For the text-containing cell, return its midpoint in (x, y) coordinate format. 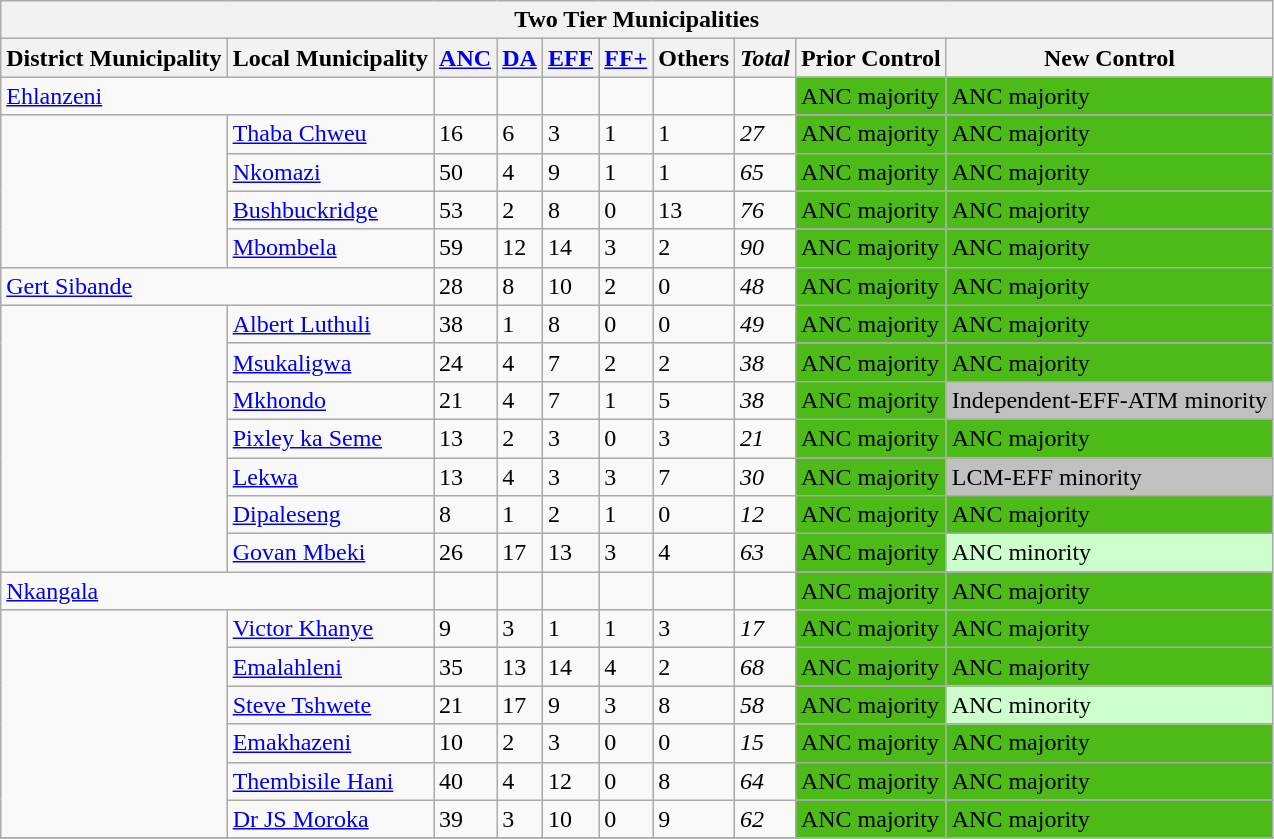
Mbombela (330, 248)
64 (766, 781)
Ehlanzeni (218, 96)
59 (466, 248)
Steve Tshwete (330, 705)
Victor Khanye (330, 629)
Emalahleni (330, 667)
Local Municipality (330, 58)
6 (520, 134)
Dr JS Moroka (330, 819)
Nkangala (218, 591)
27 (766, 134)
50 (466, 172)
Dipaleseng (330, 515)
Bushbuckridge (330, 210)
Independent-EFF-ATM minority (1109, 400)
58 (766, 705)
90 (766, 248)
15 (766, 743)
DA (520, 58)
Govan Mbeki (330, 553)
24 (466, 362)
Prior Control (870, 58)
ANC (466, 58)
Lekwa (330, 477)
68 (766, 667)
35 (466, 667)
49 (766, 324)
30 (766, 477)
FF+ (626, 58)
53 (466, 210)
Two Tier Municipalities (637, 20)
5 (694, 400)
39 (466, 819)
Albert Luthuli (330, 324)
62 (766, 819)
40 (466, 781)
Total (766, 58)
48 (766, 286)
LCM-EFF minority (1109, 477)
28 (466, 286)
Msukaligwa (330, 362)
EFF (570, 58)
Others (694, 58)
26 (466, 553)
Thembisile Hani (330, 781)
Mkhondo (330, 400)
Thaba Chweu (330, 134)
63 (766, 553)
District Municipality (114, 58)
Pixley ka Seme (330, 438)
New Control (1109, 58)
Gert Sibande (218, 286)
65 (766, 172)
76 (766, 210)
Emakhazeni (330, 743)
Nkomazi (330, 172)
16 (466, 134)
